Search for the cell housing the specified text and yield its (X, Y) center coordinate. 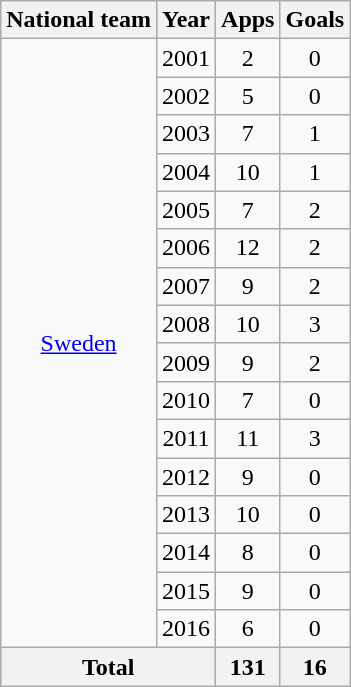
Goals (315, 20)
2009 (186, 362)
Apps (248, 20)
National team (79, 20)
2013 (186, 515)
2015 (186, 591)
2006 (186, 248)
2003 (186, 134)
2002 (186, 96)
2005 (186, 210)
6 (248, 629)
Total (108, 667)
2007 (186, 286)
5 (248, 96)
2016 (186, 629)
2011 (186, 438)
2014 (186, 553)
2004 (186, 172)
131 (248, 667)
2010 (186, 400)
2001 (186, 58)
2008 (186, 324)
8 (248, 553)
12 (248, 248)
Sweden (79, 344)
11 (248, 438)
16 (315, 667)
2012 (186, 477)
Year (186, 20)
